Return (X, Y) of the center of cell containing provided text 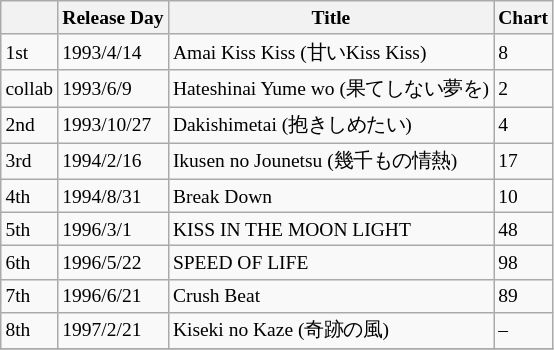
1993/6/9 (114, 88)
98 (524, 262)
4th (30, 196)
8 (524, 52)
KISS IN THE MOON LIGHT (330, 228)
1994/8/31 (114, 196)
Dakishimetai (抱きしめたい) (330, 125)
4 (524, 125)
1st (30, 52)
Crush Beat (330, 296)
1993/4/14 (114, 52)
1994/2/16 (114, 161)
1996/3/1 (114, 228)
Release Day (114, 18)
6th (30, 262)
10 (524, 196)
Kiseki no Kaze (奇跡の風) (330, 330)
1996/6/21 (114, 296)
SPEED OF LIFE (330, 262)
7th (30, 296)
5th (30, 228)
89 (524, 296)
– (524, 330)
Hateshinai Yume wo (果てしない夢を) (330, 88)
2 (524, 88)
Amai Kiss Kiss (甘いKiss Kiss) (330, 52)
Chart (524, 18)
collab (30, 88)
1996/5/22 (114, 262)
17 (524, 161)
8th (30, 330)
1993/10/27 (114, 125)
3rd (30, 161)
Break Down (330, 196)
1997/2/21 (114, 330)
2nd (30, 125)
Title (330, 18)
Ikusen no Jounetsu (幾千もの情熱) (330, 161)
48 (524, 228)
